Return [x, y] of the center of cell containing provided text 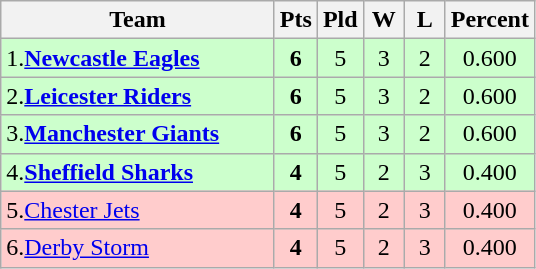
3.Manchester Giants [138, 134]
Percent [490, 20]
2.Leicester Riders [138, 96]
Pld [340, 20]
Team [138, 20]
L [424, 20]
W [384, 20]
4.Sheffield Sharks [138, 172]
1.Newcastle Eagles [138, 58]
Pts [296, 20]
5.Chester Jets [138, 210]
6.Derby Storm [138, 248]
